Return the [x, y] coordinate for the center point of the cell that contains the specified text.  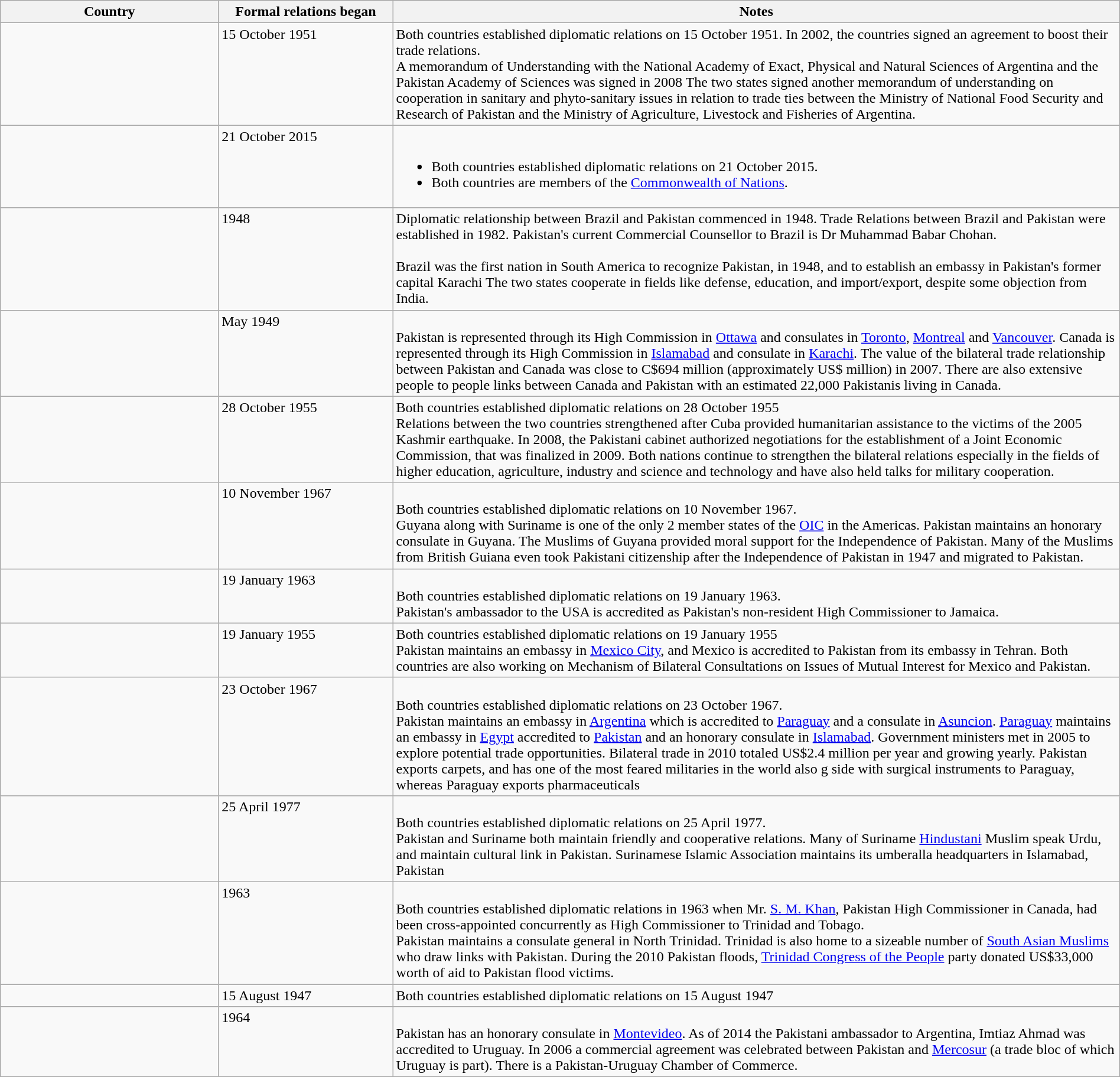
1964 [306, 1042]
1948 [306, 259]
23 October 1967 [306, 736]
10 November 1967 [306, 526]
Both countries established diplomatic relations on 15 August 1947 [756, 995]
1963 [306, 933]
Notes [756, 12]
Formal relations began [306, 12]
19 January 1963 [306, 596]
19 January 1955 [306, 650]
25 April 1977 [306, 838]
21 October 2015 [306, 167]
Country [110, 12]
May 1949 [306, 353]
28 October 1955 [306, 439]
Both countries established diplomatic relations on 21 October 2015.Both countries are members of the Commonwealth of Nations. [756, 167]
15 August 1947 [306, 995]
15 October 1951 [306, 74]
